From the cell containing the given text, extract its center point as [x, y] coordinate. 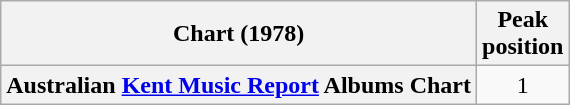
1 [523, 85]
Peakposition [523, 34]
Australian Kent Music Report Albums Chart [239, 85]
Chart (1978) [239, 34]
